Extract the (X, Y) coordinate from the center of the cell holding the provided text.  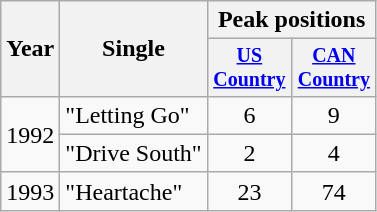
6 (249, 115)
"Drive South" (134, 153)
1993 (30, 191)
US Country (249, 68)
"Letting Go" (134, 115)
2 (249, 153)
4 (334, 153)
1992 (30, 134)
"Heartache" (134, 191)
74 (334, 191)
Single (134, 49)
9 (334, 115)
Year (30, 49)
Peak positions (292, 20)
23 (249, 191)
CAN Country (334, 68)
